Scan for the cell matching the given text and deliver its [X, Y] coordinate at center. 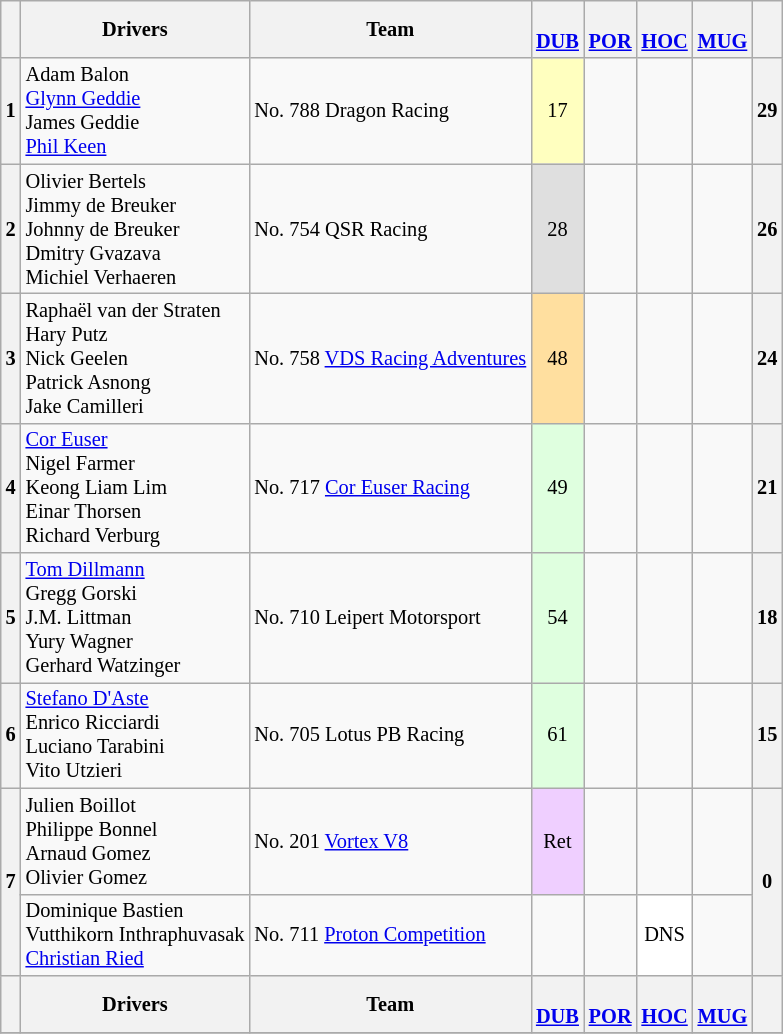
7 [11, 882]
54 [558, 618]
No. 758 VDS Racing Adventures [390, 358]
49 [558, 488]
No. 754 QSR Racing [390, 229]
Julien Boillot Philippe Bonnel Arnaud Gomez Olivier Gomez [136, 841]
24 [767, 358]
Adam Balon Glynn Geddie James Geddie Phil Keen [136, 111]
Cor Euser Nigel Farmer Keong Liam Lim Einar Thorsen Richard Verburg [136, 488]
Raphaël van der Straten Hary Putz Nick Geelen Patrick Asnong Jake Camilleri [136, 358]
17 [558, 111]
No. 201 Vortex V8 [390, 841]
26 [767, 229]
Olivier Bertels Jimmy de Breuker Johnny de Breuker Dmitry Gvazava Michiel Verhaeren [136, 229]
DNS [664, 935]
No. 717 Cor Euser Racing [390, 488]
5 [11, 618]
Dominique Bastien Vutthikorn Inthraphuvasak Christian Ried [136, 935]
0 [767, 882]
18 [767, 618]
Stefano D'Aste Enrico Ricciardi Luciano Tarabini Vito Utzieri [136, 735]
3 [11, 358]
61 [558, 735]
2 [11, 229]
28 [558, 229]
Tom Dillmann Gregg Gorski J.M. Littman Yury Wagner Gerhard Watzinger [136, 618]
1 [11, 111]
4 [11, 488]
No. 705 Lotus PB Racing [390, 735]
No. 788 Dragon Racing [390, 111]
48 [558, 358]
No. 711 Proton Competition [390, 935]
21 [767, 488]
Ret [558, 841]
29 [767, 111]
15 [767, 735]
No. 710 Leipert Motorsport [390, 618]
6 [11, 735]
